Detect which cell encompasses the target text, then output its [X, Y] center coordinate. 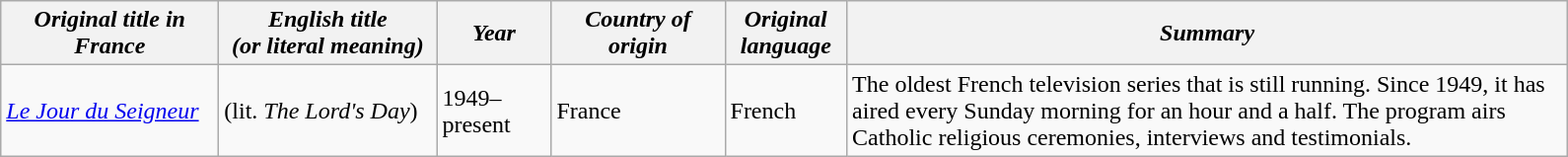
Original language [786, 34]
French [786, 111]
France [638, 111]
1949–present [494, 111]
(lit. The Lord's Day) [327, 111]
Country of origin [638, 34]
English title(or literal meaning) [327, 34]
Year [494, 34]
Le Jour du Seigneur [110, 111]
Summary [1207, 34]
Original title in France [110, 34]
